Identify which cell holds the provided text, then report its [x, y] central coordinate. 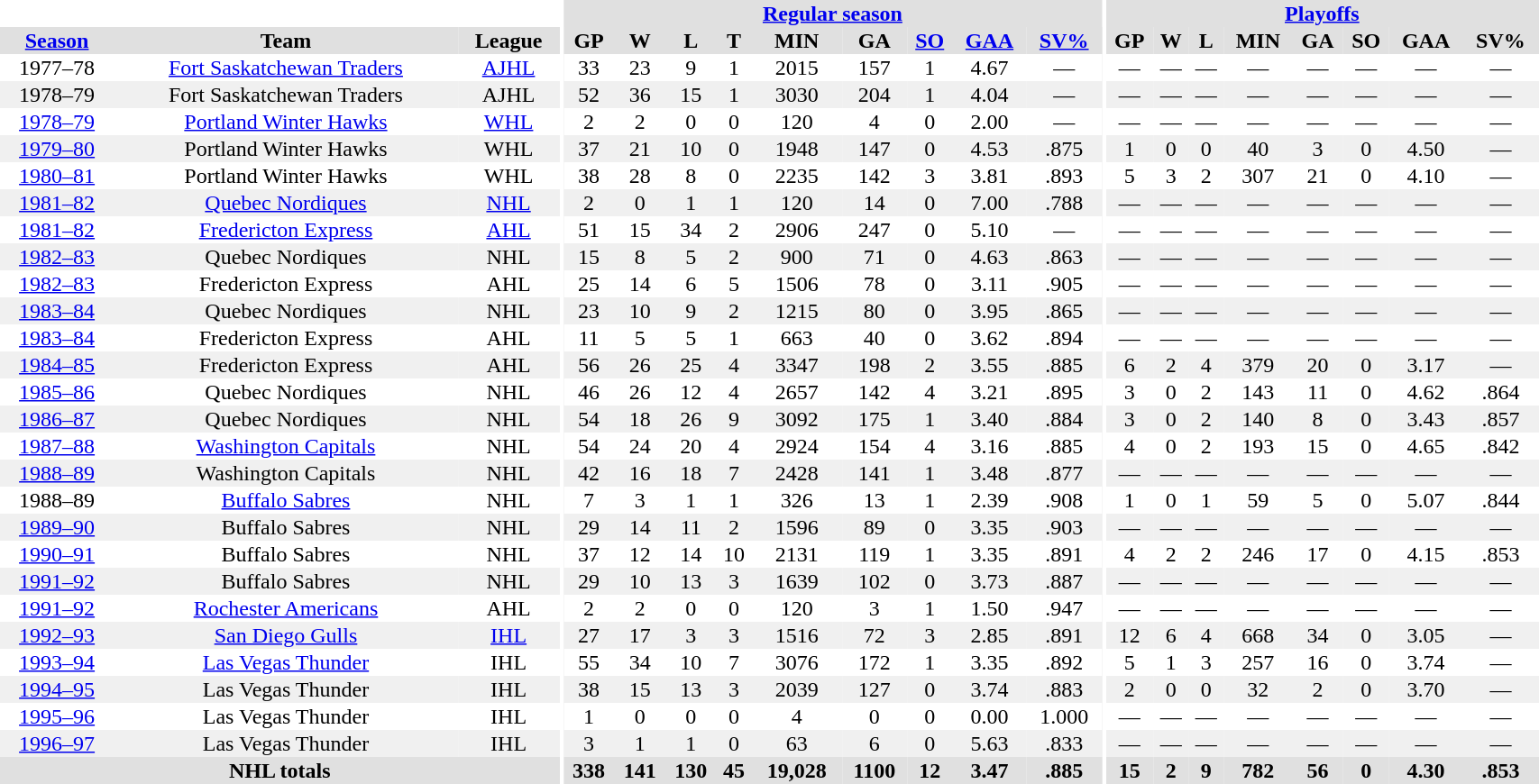
147 [875, 149]
5.10 [990, 230]
2.00 [990, 122]
3076 [797, 662]
1987–88 [57, 446]
140 [1258, 419]
247 [875, 230]
1215 [797, 311]
1979–80 [57, 149]
1.50 [990, 608]
4.63 [990, 257]
143 [1258, 392]
307 [1258, 176]
19,028 [797, 770]
46 [590, 392]
80 [875, 311]
4.67 [990, 68]
1985–86 [57, 392]
900 [797, 257]
.908 [1064, 500]
7.00 [990, 203]
1990–91 [57, 554]
42 [590, 473]
3.11 [990, 284]
.842 [1500, 446]
3.05 [1426, 635]
782 [1258, 770]
4.53 [990, 149]
3.81 [990, 176]
172 [875, 662]
.892 [1064, 662]
51 [590, 230]
3.95 [990, 311]
.895 [1064, 392]
1993–94 [57, 662]
.905 [1064, 284]
1989–90 [57, 527]
379 [1258, 365]
78 [875, 284]
.833 [1064, 743]
3.55 [990, 365]
.844 [1500, 500]
2.39 [990, 500]
32 [1258, 689]
663 [797, 338]
.903 [1064, 527]
27 [590, 635]
28 [640, 176]
2131 [797, 554]
52 [590, 95]
3.40 [990, 419]
1639 [797, 581]
3.17 [1426, 365]
1977–78 [57, 68]
1948 [797, 149]
1516 [797, 635]
3.70 [1426, 689]
4.10 [1426, 176]
3.73 [990, 581]
1100 [875, 770]
0.00 [990, 716]
72 [875, 635]
2.85 [990, 635]
.863 [1064, 257]
.947 [1064, 608]
246 [1258, 554]
.877 [1064, 473]
36 [640, 95]
326 [797, 500]
204 [875, 95]
157 [875, 68]
3.47 [990, 770]
130 [691, 770]
Team [286, 41]
2924 [797, 446]
1986–87 [57, 419]
1996–97 [57, 743]
33 [590, 68]
45 [734, 770]
102 [875, 581]
3.62 [990, 338]
193 [1258, 446]
2015 [797, 68]
71 [875, 257]
338 [590, 770]
2657 [797, 392]
San Diego Gulls [286, 635]
63 [797, 743]
3.16 [990, 446]
.864 [1500, 392]
Playoffs [1322, 14]
League [508, 41]
.893 [1064, 176]
1995–96 [57, 716]
Rochester Americans [286, 608]
89 [875, 527]
59 [1258, 500]
198 [875, 365]
175 [875, 419]
.788 [1064, 203]
1984–85 [57, 365]
3.43 [1426, 419]
Regular season [833, 14]
4.65 [1426, 446]
119 [875, 554]
4.30 [1426, 770]
55 [590, 662]
4.50 [1426, 149]
.875 [1064, 149]
.884 [1064, 419]
2906 [797, 230]
3347 [797, 365]
.857 [1500, 419]
1994–95 [57, 689]
4.62 [1426, 392]
.883 [1064, 689]
.865 [1064, 311]
3.21 [990, 392]
24 [640, 446]
NHL totals [279, 770]
1980–81 [57, 176]
5.63 [990, 743]
4.15 [1426, 554]
.887 [1064, 581]
127 [875, 689]
4.04 [990, 95]
2428 [797, 473]
2039 [797, 689]
257 [1258, 662]
5.07 [1426, 500]
.894 [1064, 338]
668 [1258, 635]
3.48 [990, 473]
1596 [797, 527]
Season [57, 41]
1.000 [1064, 716]
2235 [797, 176]
1506 [797, 284]
3030 [797, 95]
3092 [797, 419]
T [734, 41]
1992–93 [57, 635]
154 [875, 446]
